Output the (x, y) coordinate of the center of the cell containing the given text.  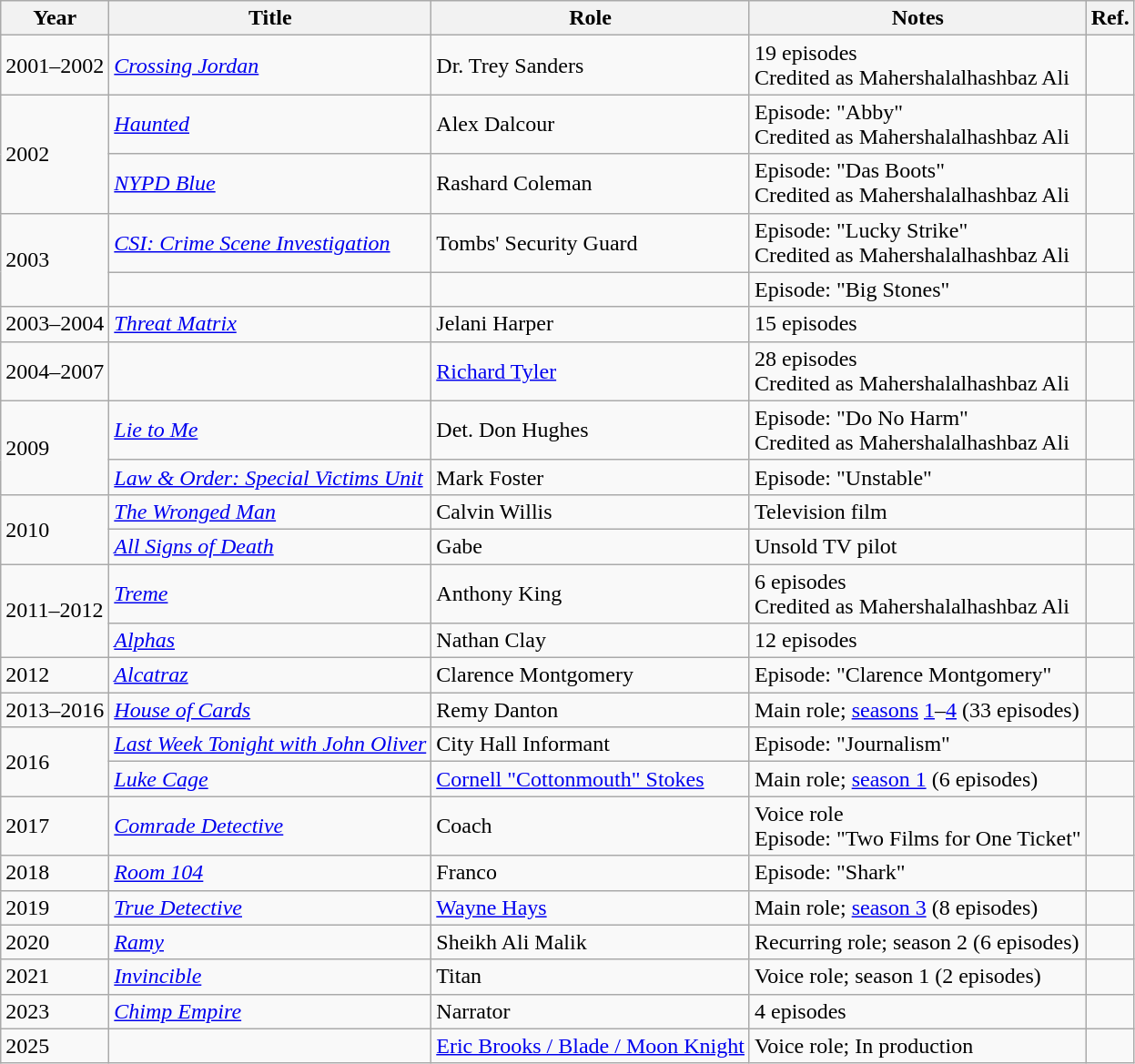
Law & Order: Special Victims Unit (270, 477)
Richard Tyler (591, 371)
Tombs' Security Guard (591, 242)
The Wronged Man (270, 512)
Title (270, 18)
Jelani Harper (591, 324)
15 episodes (917, 324)
2012 (55, 675)
2013–2016 (55, 710)
Television film (917, 512)
Nathan Clay (591, 641)
Wayne Hays (591, 907)
Ref. (1110, 18)
4 episodes (917, 1011)
Narrator (591, 1011)
Alphas (270, 641)
2009 (55, 448)
28 episodesCredited as Mahershalalhashbaz Ali (917, 371)
2017 (55, 826)
Voice role; In production (917, 1046)
Chimp Empire (270, 1011)
19 episodesCredited as Mahershalalhashbaz Ali (917, 66)
Episode: "Do No Harm"Credited as Mahershalalhashbaz Ali (917, 430)
2016 (55, 762)
Voice roleEpisode: "Two Films for One Ticket" (917, 826)
Coach (591, 826)
Dr. Trey Sanders (591, 66)
2021 (55, 977)
Main role; seasons 1–4 (33 episodes) (917, 710)
CSI: Crime Scene Investigation (270, 242)
Det. Don Hughes (591, 430)
Year (55, 18)
Treme (270, 593)
Mark Foster (591, 477)
Gabe (591, 546)
Clarence Montgomery (591, 675)
2002 (55, 154)
Invincible (270, 977)
2004–2007 (55, 371)
City Hall Informant (591, 745)
Anthony King (591, 593)
Rashard Coleman (591, 184)
Lie to Me (270, 430)
2019 (55, 907)
Voice role; season 1 (2 episodes) (917, 977)
Crossing Jordan (270, 66)
2011–2012 (55, 612)
Episode: "Das Boots"Credited as Mahershalalhashbaz Ali (917, 184)
House of Cards (270, 710)
Main role; season 1 (6 episodes) (917, 779)
Last Week Tonight with John Oliver (270, 745)
2025 (55, 1046)
Episode: "Clarence Montgomery" (917, 675)
NYPD Blue (270, 184)
Alcatraz (270, 675)
Notes (917, 18)
Unsold TV pilot (917, 546)
2003 (55, 260)
Eric Brooks / Blade / Moon Knight (591, 1046)
Episode: "Big Stones" (917, 289)
Episode: "Journalism" (917, 745)
True Detective (270, 907)
Threat Matrix (270, 324)
Main role; season 3 (8 episodes) (917, 907)
2010 (55, 529)
All Signs of Death (270, 546)
Haunted (270, 124)
Episode: "Shark" (917, 873)
Calvin Willis (591, 512)
2018 (55, 873)
Cornell "Cottonmouth" Stokes (591, 779)
12 episodes (917, 641)
6 episodesCredited as Mahershalalhashbaz Ali (917, 593)
Titan (591, 977)
Luke Cage (270, 779)
2003–2004 (55, 324)
Comrade Detective (270, 826)
Episode: "Lucky Strike"Credited as Mahershalalhashbaz Ali (917, 242)
Sheikh Ali Malik (591, 942)
Role (591, 18)
2023 (55, 1011)
Franco (591, 873)
Room 104 (270, 873)
Recurring role; season 2 (6 episodes) (917, 942)
Episode: "Abby"Credited as Mahershalalhashbaz Ali (917, 124)
Ramy (270, 942)
Remy Danton (591, 710)
Episode: "Unstable" (917, 477)
2020 (55, 942)
Alex Dalcour (591, 124)
2001–2002 (55, 66)
